Locate the cell with the specified text and output its (X, Y) center coordinate. 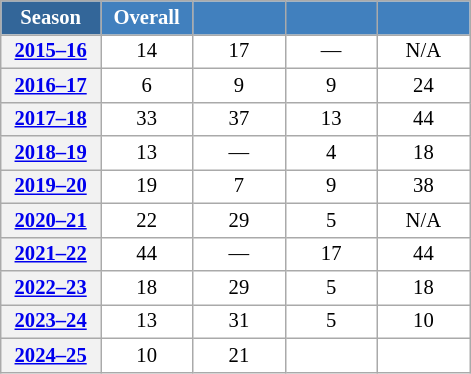
2017–18 (51, 119)
22 (146, 220)
Overall (146, 17)
33 (146, 119)
14 (146, 51)
31 (239, 321)
2016–17 (51, 85)
2015–16 (51, 51)
Season (51, 17)
24 (423, 85)
2018–19 (51, 153)
2020–21 (51, 220)
38 (423, 186)
2023–24 (51, 321)
6 (146, 85)
2019–20 (51, 186)
2024–25 (51, 355)
7 (239, 186)
2022–23 (51, 287)
4 (331, 153)
21 (239, 355)
37 (239, 119)
2021–22 (51, 254)
19 (146, 186)
